Determine the (x, y) coordinate at the center of the cell enclosing the given text.  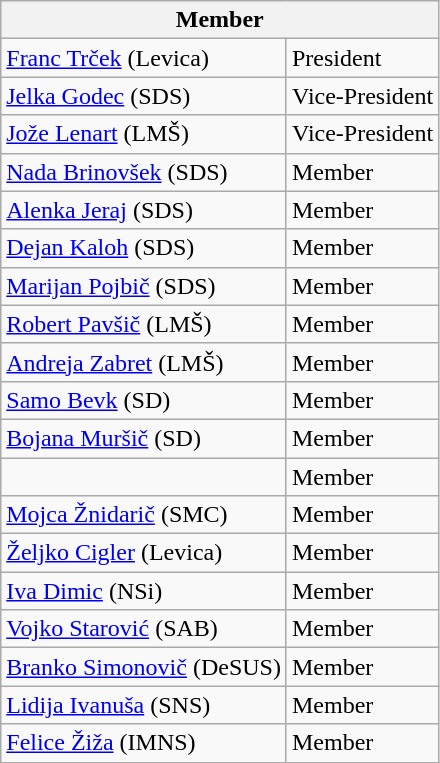
Samo Bevk (SD) (144, 400)
Željko Cigler (Levica) (144, 553)
Andreja Zabret (LMŠ) (144, 362)
Iva Dimic (NSi) (144, 591)
President (362, 58)
Dejan Kaloh (SDS) (144, 248)
Franc Trček (Levica) (144, 58)
Jože Lenart (LMŠ) (144, 134)
Bojana Muršič (SD) (144, 438)
Jelka Godec (SDS) (144, 96)
Alenka Jeraj (SDS) (144, 210)
Mojca Žnidarič (SMC) (144, 515)
Lidija Ivanuša (SNS) (144, 705)
Robert Pavšič (LMŠ) (144, 324)
Nada Brinovšek (SDS) (144, 172)
Vojko Starović (SAB) (144, 629)
Felice Žiža (IMNS) (144, 743)
Marijan Pojbič (SDS) (144, 286)
Branko Simonovič (DeSUS) (144, 667)
